Locate the cell with the specified text and output its (X, Y) center coordinate. 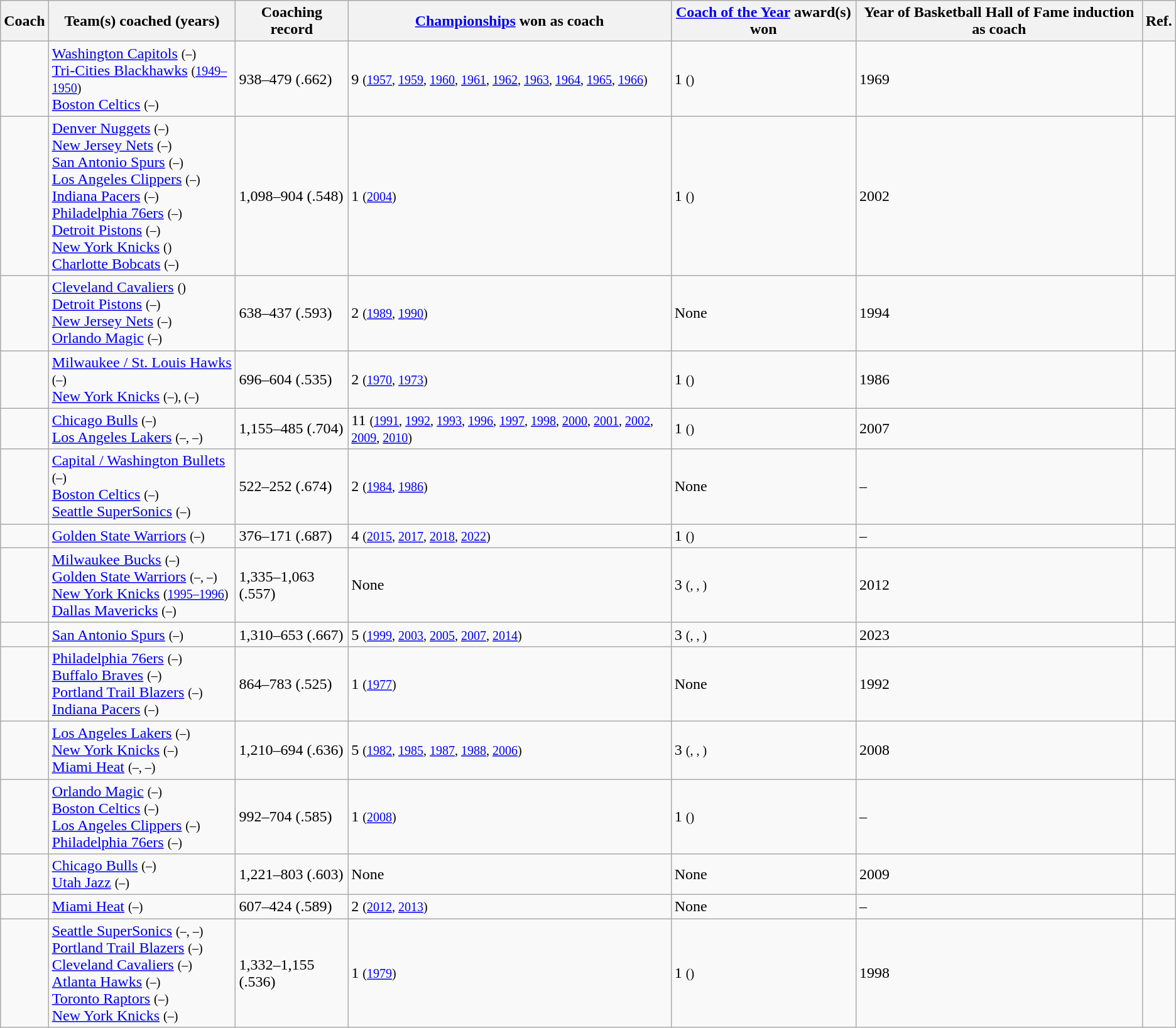
2012 (999, 585)
1 (2008) (509, 816)
1992 (999, 683)
376–171 (.687) (291, 536)
2 (1989, 1990) (509, 313)
Capital / Washington Bullets (–)Boston Celtics (–)Seattle SuperSonics (–) (142, 486)
Washington Capitols (–)Tri-Cities Blackhawks (1949–1950)Boston Celtics (–) (142, 79)
638–437 (.593) (291, 313)
2002 (999, 196)
1 (1979) (509, 973)
Team(s) coached (years) (142, 21)
938–479 (.662) (291, 79)
Milwaukee Bucks (–)Golden State Warriors (–, –)New York Knicks (1995–1996)Dallas Mavericks (–) (142, 585)
Milwaukee / St. Louis Hawks (–)New York Knicks (–), (–) (142, 379)
2007 (999, 428)
1 (2004) (509, 196)
5 (1982, 1985, 1987, 1988, 2006) (509, 750)
1,210–694 (.636) (291, 750)
2 (1970, 1973) (509, 379)
1986 (999, 379)
1 (1977) (509, 683)
Chicago Bulls (–)Los Angeles Lakers (–, –) (142, 428)
696–604 (.535) (291, 379)
Golden State Warriors (–) (142, 536)
San Antonio Spurs (–) (142, 634)
11 (1991, 1992, 1993, 1996, 1997, 1998, 2000, 2001, 2002, 2009, 2010) (509, 428)
1,310–653 (.667) (291, 634)
1,332–1,155 (.536) (291, 973)
5 (1999, 2003, 2005, 2007, 2014) (509, 634)
Championships won as coach (509, 21)
1,098–904 (.548) (291, 196)
Miami Heat (–) (142, 907)
864–783 (.525) (291, 683)
2 (2012, 2013) (509, 907)
Coach of the Year award(s) won (763, 21)
992–704 (.585) (291, 816)
1994 (999, 313)
Philadelphia 76ers (–)Buffalo Braves (–)Portland Trail Blazers (–)Indiana Pacers (–) (142, 683)
607–424 (.589) (291, 907)
1,221–803 (.603) (291, 874)
Cleveland Cavaliers ()Detroit Pistons (–)New Jersey Nets (–)Orlando Magic (–) (142, 313)
2 (1984, 1986) (509, 486)
2009 (999, 874)
Year of Basketball Hall of Fame induction as coach (999, 21)
Orlando Magic (–)Boston Celtics (–)Los Angeles Clippers (–)Philadelphia 76ers (–) (142, 816)
1998 (999, 973)
4 (2015, 2017, 2018, 2022) (509, 536)
Seattle SuperSonics (–, –)Portland Trail Blazers (–)Cleveland Cavaliers (–)Atlanta Hawks (–)Toronto Raptors (–)New York Knicks (–) (142, 973)
2008 (999, 750)
2023 (999, 634)
1,155–485 (.704) (291, 428)
9 (1957, 1959, 1960, 1961, 1962, 1963, 1964, 1965, 1966) (509, 79)
Ref. (1158, 21)
1,335–1,063 (.557) (291, 585)
522–252 (.674) (291, 486)
Coach (24, 21)
Los Angeles Lakers (–)New York Knicks (–)Miami Heat (–, –) (142, 750)
Coaching record (291, 21)
1969 (999, 79)
Chicago Bulls (–)Utah Jazz (–) (142, 874)
